From the cell containing the given text, extract its center point as [X, Y] coordinate. 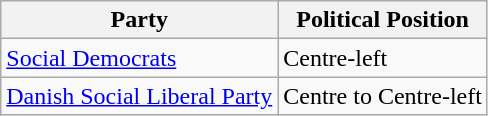
Centre to Centre-left [383, 96]
Danish Social Liberal Party [140, 96]
Centre-left [383, 58]
Social Democrats [140, 58]
Political Position [383, 20]
Party [140, 20]
